Output the [x, y] coordinate of the center of the cell containing the given text.  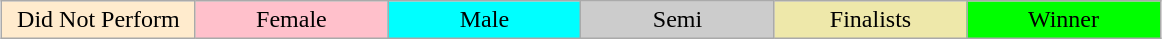
Finalists [870, 20]
Male [484, 20]
Did Not Perform [98, 20]
Female [292, 20]
Winner [1064, 20]
Semi [678, 20]
